Provide the (x, y) coordinate of the cell's center where the given text is located.  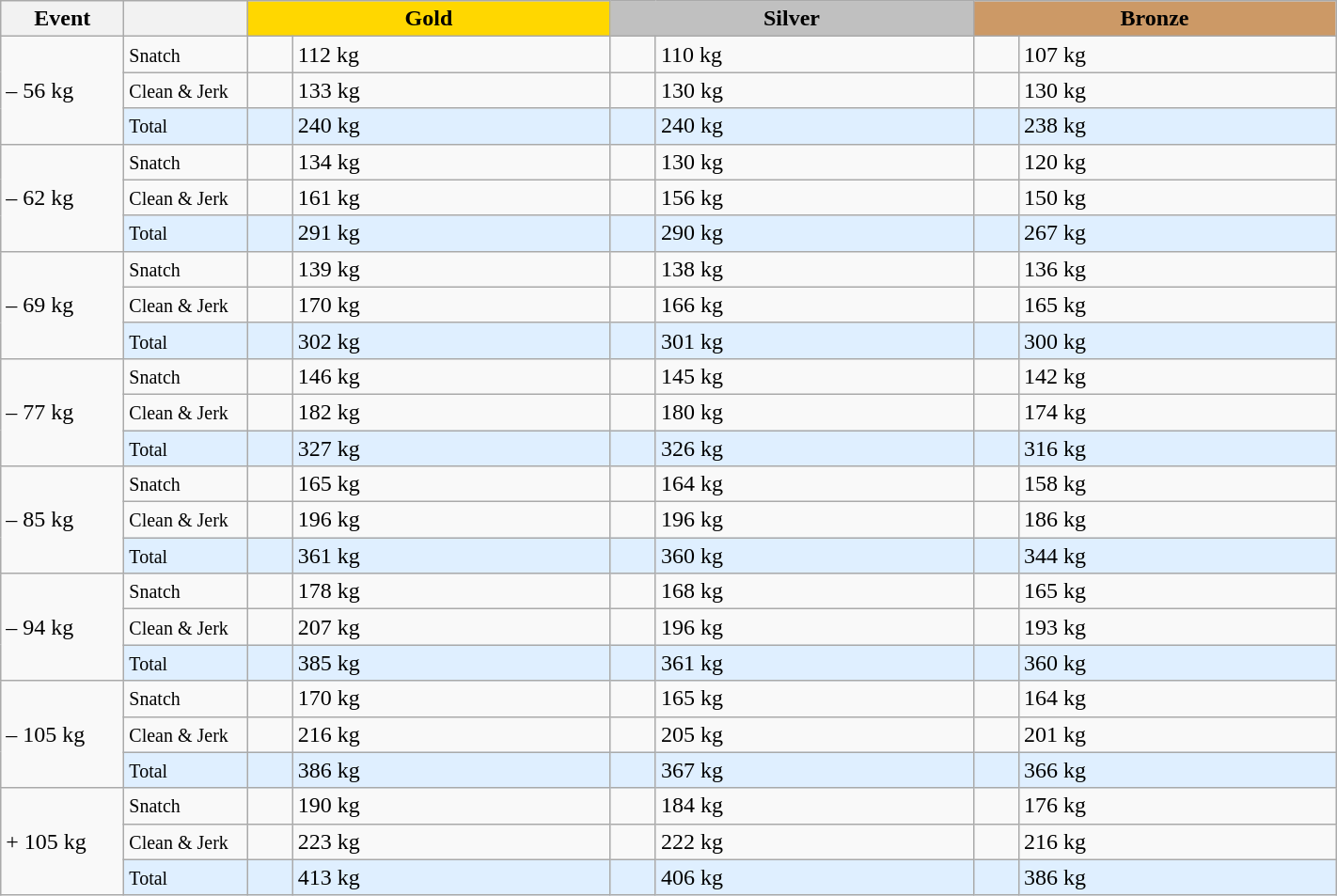
– 69 kg (62, 305)
Silver (792, 19)
166 kg (814, 305)
Bronze (1155, 19)
190 kg (451, 806)
385 kg (451, 663)
207 kg (451, 627)
+ 105 kg (62, 841)
150 kg (1177, 197)
205 kg (814, 734)
222 kg (814, 841)
139 kg (451, 269)
174 kg (1177, 412)
180 kg (814, 412)
300 kg (1177, 340)
– 105 kg (62, 734)
– 85 kg (62, 520)
367 kg (814, 770)
301 kg (814, 340)
146 kg (451, 376)
316 kg (1177, 448)
366 kg (1177, 770)
344 kg (1177, 556)
156 kg (814, 197)
133 kg (451, 90)
176 kg (1177, 806)
327 kg (451, 448)
326 kg (814, 448)
134 kg (451, 162)
201 kg (1177, 734)
413 kg (451, 877)
302 kg (451, 340)
178 kg (451, 591)
110 kg (814, 55)
120 kg (1177, 162)
267 kg (1177, 233)
138 kg (814, 269)
– 94 kg (62, 627)
158 kg (1177, 484)
290 kg (814, 233)
238 kg (1177, 126)
406 kg (814, 877)
136 kg (1177, 269)
112 kg (451, 55)
– 77 kg (62, 412)
107 kg (1177, 55)
186 kg (1177, 520)
291 kg (451, 233)
– 56 kg (62, 90)
142 kg (1177, 376)
161 kg (451, 197)
182 kg (451, 412)
Gold (429, 19)
184 kg (814, 806)
168 kg (814, 591)
Event (62, 19)
145 kg (814, 376)
193 kg (1177, 627)
223 kg (451, 841)
– 62 kg (62, 197)
